Detect which cell encompasses the target text, then output its (X, Y) center coordinate. 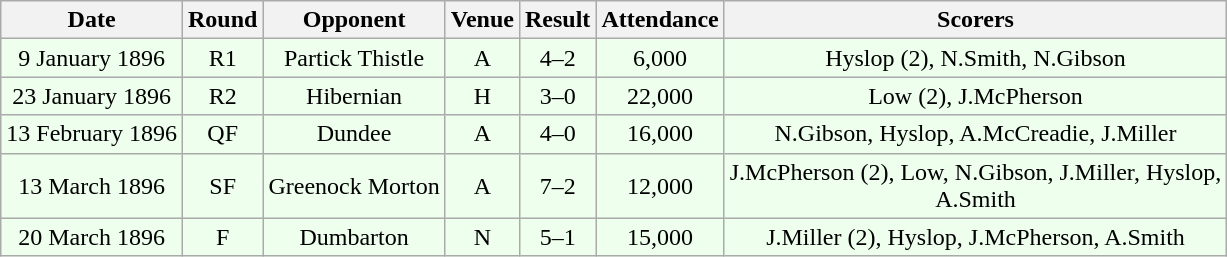
R1 (222, 58)
Dumbarton (354, 237)
13 March 1896 (92, 186)
Low (2), J.McPherson (976, 96)
12,000 (660, 186)
Partick Thistle (354, 58)
9 January 1896 (92, 58)
F (222, 237)
Opponent (354, 20)
15,000 (660, 237)
QF (222, 134)
J.Miller (2), Hyslop, J.McPherson, A.Smith (976, 237)
Hyslop (2), N.Smith, N.Gibson (976, 58)
Dundee (354, 134)
Greenock Morton (354, 186)
N.Gibson, Hyslop, A.McCreadie, J.Miller (976, 134)
23 January 1896 (92, 96)
Result (557, 20)
R2 (222, 96)
6,000 (660, 58)
5–1 (557, 237)
J.McPherson (2), Low, N.Gibson, J.Miller, Hyslop, A.Smith (976, 186)
4–0 (557, 134)
SF (222, 186)
N (482, 237)
Scorers (976, 20)
Attendance (660, 20)
H (482, 96)
20 March 1896 (92, 237)
Hibernian (354, 96)
13 February 1896 (92, 134)
22,000 (660, 96)
4–2 (557, 58)
3–0 (557, 96)
Round (222, 20)
Date (92, 20)
7–2 (557, 186)
16,000 (660, 134)
Venue (482, 20)
